Scan for the cell matching the given text and deliver its [X, Y] coordinate at center. 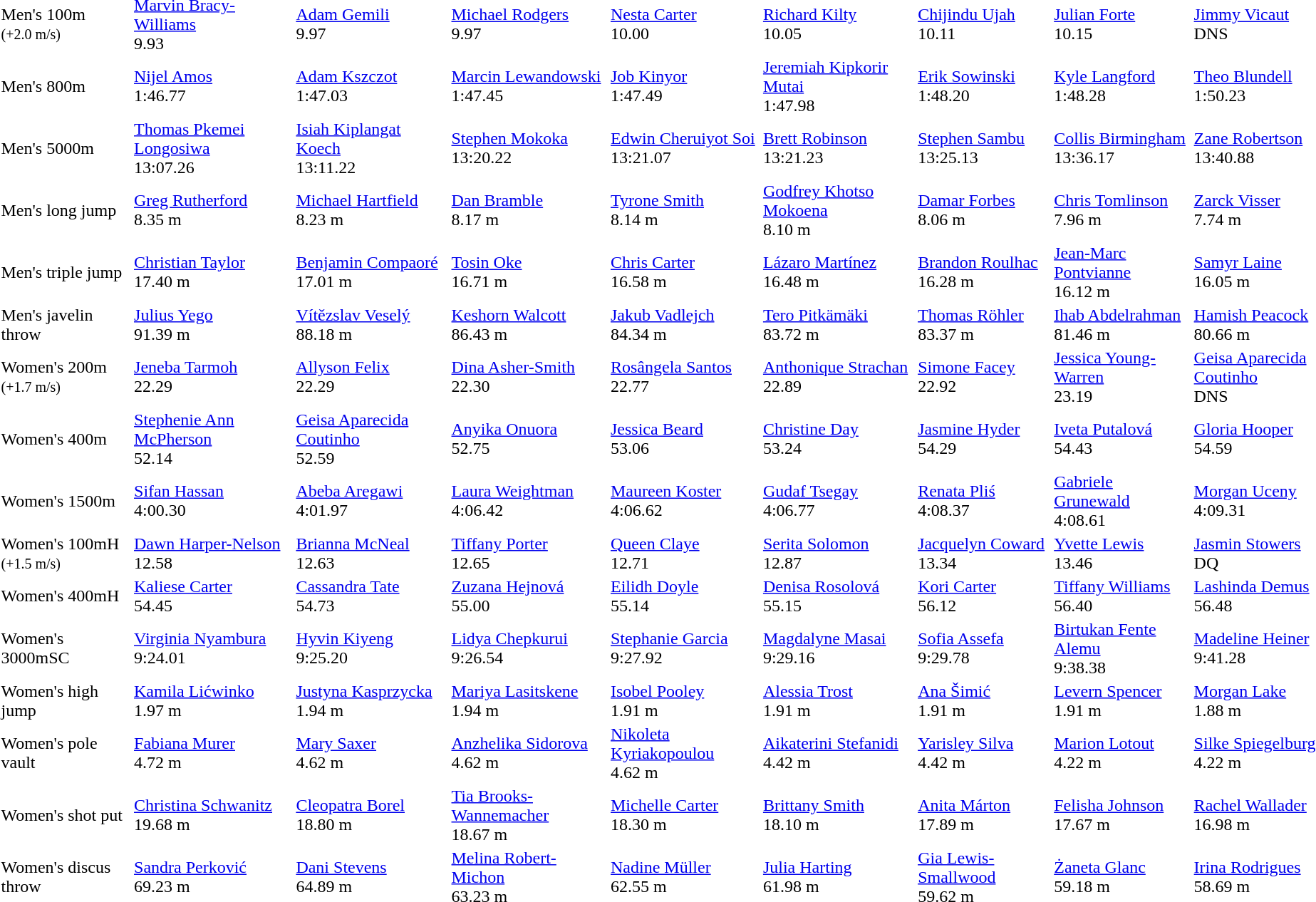
Denisa Rosolová 55.15 [838, 596]
Ana Šimić 1.91 m [984, 701]
Greg Rutherford 8.35 m [213, 210]
Dawn Harper-Nelson 12.58 [213, 553]
Anyika Onuora 52.75 [529, 439]
Thomas Pkemei Longosiwa 13:07.26 [213, 148]
Julius Yego 91.39 m [213, 325]
Jasmine Hyder 54.29 [984, 439]
Ihab Abdelrahman 81.46 m [1121, 325]
Men's javelin throw [66, 325]
Women's 3000mSC [66, 648]
Jacquelyn Coward 13.34 [984, 553]
Nikoleta Kyriakopoulou 4.62 m [685, 753]
Jakub Vadlejch 84.34 m [685, 325]
Sifan Hassan 4:00.30 [213, 501]
Stephenie Ann McPherson 52.14 [213, 439]
Brandon Roulhac 16.28 m [984, 272]
Laura Weightman 4:06.42 [529, 501]
Tiffany Williams 56.40 [1121, 596]
Kyle Langford 1:48.28 [1121, 86]
Kaliese Carter 54.45 [213, 596]
Damar Forbes 8.06 m [984, 210]
Men's long jump [66, 210]
Edwin Cheruiyot Soi 13:21.07 [685, 148]
Anthonique Strachan 22.89 [838, 377]
Magdalyne Masai 9:29.16 [838, 648]
Sofia Assefa 9:29.78 [984, 648]
Men's triple jump [66, 272]
Renata Pliś 4:08.37 [984, 501]
Women's 100mH(+1.5 m/s) [66, 553]
Isobel Pooley 1.91 m [685, 701]
Felisha Johnson 17.67 m [1121, 815]
Birtukan Fente Alemu 9:38.38 [1121, 648]
Tero Pitkämäki 83.72 m [838, 325]
Stephanie Garcia 9:27.92 [685, 648]
Vítězslav Veselý 88.18 m [372, 325]
Women's 400m [66, 439]
Kamila Lićwinko 1.97 m [213, 701]
Allyson Felix 22.29 [372, 377]
Nijel Amos 1:46.77 [213, 86]
Women's 200m(+1.7 m/s) [66, 377]
Virginia Nyambura 9:24.01 [213, 648]
Abeba Aregawi 4:01.97 [372, 501]
Stephen Mokoka 13:20.22 [529, 148]
Women's high jump [66, 701]
Job Kinyor 1:47.49 [685, 86]
Brittany Smith 18.10 m [838, 815]
Tosin Oke 16.71 m [529, 272]
Tiffany Porter 12.65 [529, 553]
Tyrone Smith 8.14 m [685, 210]
Women's shot put [66, 815]
Dina Asher-Smith 22.30 [529, 377]
Gabriele Grunewald 4:08.61 [1121, 501]
Zuzana Hejnová 55.00 [529, 596]
Yarisley Silva 4.42 m [984, 753]
Michelle Carter 18.30 m [685, 815]
Brett Robinson 13:21.23 [838, 148]
Isiah Kiplangat Koech 13:11.22 [372, 148]
Tia Brooks-Wannemacher 18.67 m [529, 815]
Christina Schwanitz 19.68 m [213, 815]
Fabiana Murer 4.72 m [213, 753]
Brianna McNeal 12.63 [372, 553]
Stephen Sambu 13:25.13 [984, 148]
Godfrey Khotso Mokoena 8.10 m [838, 210]
Kori Carter 56.12 [984, 596]
Christian Taylor 17.40 m [213, 272]
Collis Birmingham 13:36.17 [1121, 148]
Anita Márton 17.89 m [984, 815]
Adam Kszczot 1:47.03 [372, 86]
Jeneba Tarmoh 22.29 [213, 377]
Queen Claye 12.71 [685, 553]
Hyvin Kiyeng 9:25.20 [372, 648]
Jean-Marc Pontvianne 16.12 m [1121, 272]
Lázaro Martínez 16.48 m [838, 272]
Women's 400mH [66, 596]
Geisa Aparecida Coutinho 52.59 [372, 439]
Simone Facey 22.92 [984, 377]
Eilidh Doyle 55.14 [685, 596]
Chris Carter 16.58 m [685, 272]
Marion Lotout 4.22 m [1121, 753]
Keshorn Walcott 86.43 m [529, 325]
Iveta Putalová 54.43 [1121, 439]
Benjamin Compaoré 17.01 m [372, 272]
Yvette Lewis 13.46 [1121, 553]
Serita Solomon 12.87 [838, 553]
Men's 5000m [66, 148]
Men's 800m [66, 86]
Thomas Röhler 83.37 m [984, 325]
Women's pole vault [66, 753]
Dan Bramble 8.17 m [529, 210]
Cleopatra Borel 18.80 m [372, 815]
Justyna Kasprzycka 1.94 m [372, 701]
Jeremiah Kipkorir Mutai 1:47.98 [838, 86]
Rosângela Santos 22.77 [685, 377]
Women's 1500m [66, 501]
Anzhelika Sidorova 4.62 m [529, 753]
Levern Spencer 1.91 m [1121, 701]
Jessica Beard 53.06 [685, 439]
Chris Tomlinson 7.96 m [1121, 210]
Cassandra Tate 54.73 [372, 596]
Aikaterini Stefanidi 4.42 m [838, 753]
Maureen Koster 4:06.62 [685, 501]
Michael Hartfield 8.23 m [372, 210]
Gudaf Tsegay 4:06.77 [838, 501]
Alessia Trost 1.91 m [838, 701]
Lidya Chepkurui 9:26.54 [529, 648]
Christine Day 53.24 [838, 439]
Marcin Lewandowski 1:47.45 [529, 86]
Mary Saxer 4.62 m [372, 753]
Erik Sowinski 1:48.20 [984, 86]
Mariya Lasitskene 1.94 m [529, 701]
Jessica Young-Warren 23.19 [1121, 377]
